Locate the cell with the specified text and output its (X, Y) center coordinate. 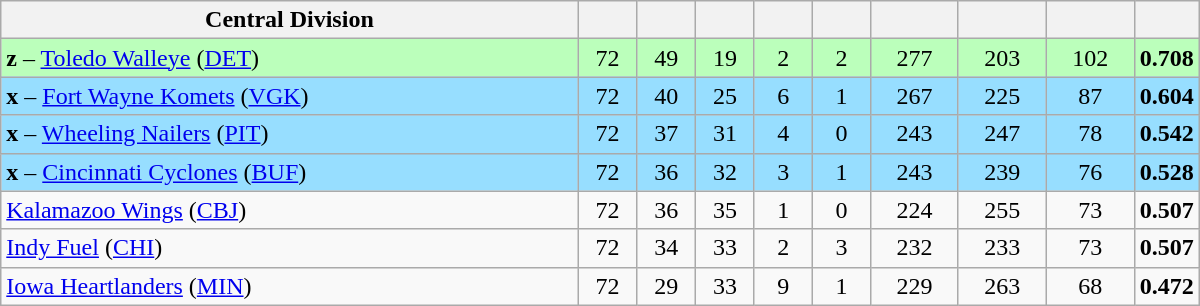
Iowa Heartlanders (MIN) (290, 286)
9 (783, 286)
0.528 (1166, 172)
224 (915, 210)
Kalamazoo Wings (CBJ) (290, 210)
25 (726, 96)
37 (666, 134)
35 (726, 210)
34 (666, 248)
x – Fort Wayne Komets (VGK) (290, 96)
267 (915, 96)
233 (1002, 248)
0.604 (1166, 96)
102 (1090, 58)
247 (1002, 134)
32 (726, 172)
z – Toledo Walleye (DET) (290, 58)
40 (666, 96)
87 (1090, 96)
232 (915, 248)
76 (1090, 172)
0.472 (1166, 286)
263 (1002, 286)
225 (1002, 96)
49 (666, 58)
29 (666, 286)
78 (1090, 134)
6 (783, 96)
0.542 (1166, 134)
277 (915, 58)
19 (726, 58)
x – Cincinnati Cyclones (BUF) (290, 172)
4 (783, 134)
255 (1002, 210)
Indy Fuel (CHI) (290, 248)
68 (1090, 286)
x – Wheeling Nailers (PIT) (290, 134)
229 (915, 286)
Central Division (290, 20)
239 (1002, 172)
31 (726, 134)
203 (1002, 58)
0.708 (1166, 58)
